Return the [X, Y] coordinate for the center point of the cell that contains the specified text.  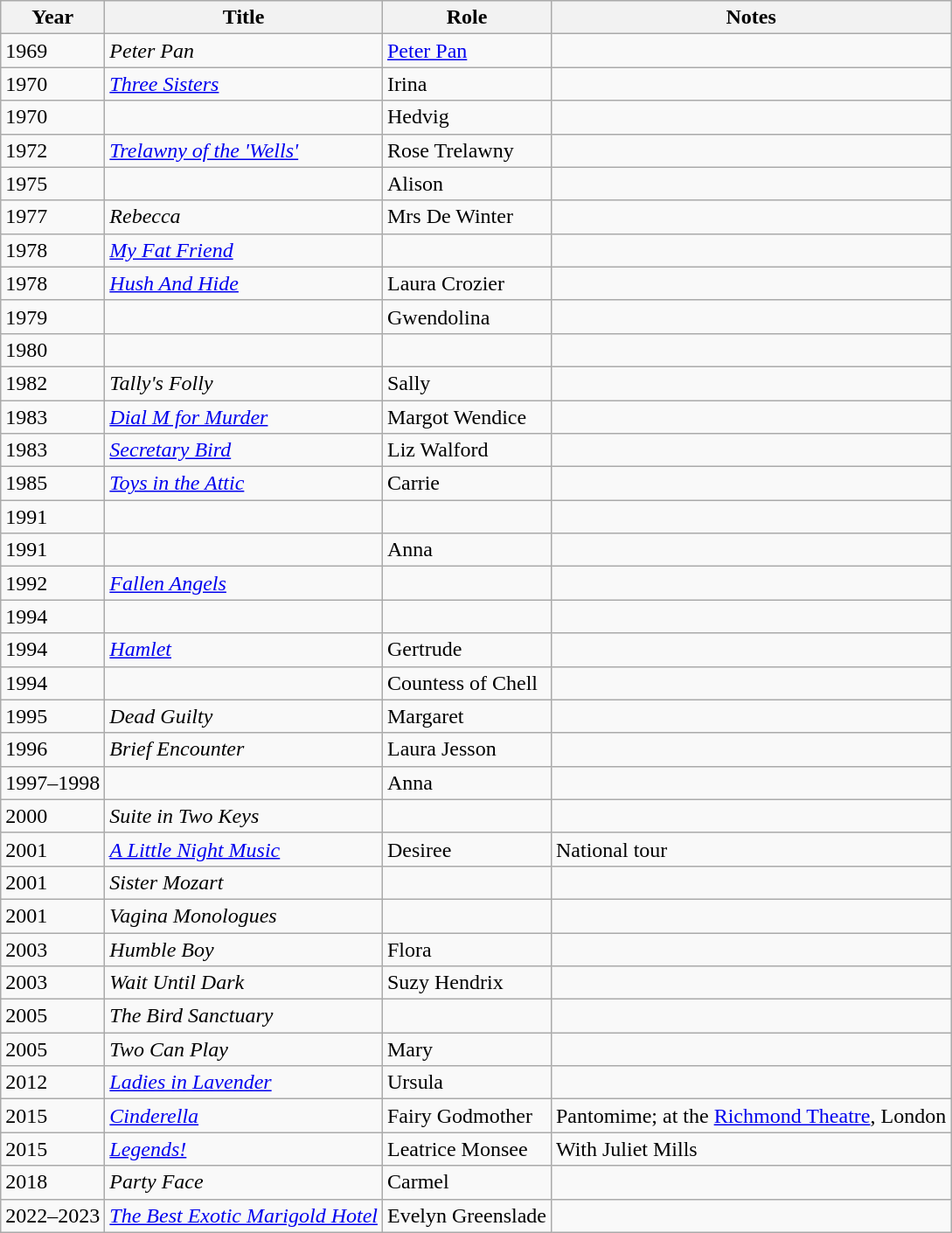
Dead Guilty [244, 716]
Wait Until Dark [244, 983]
Pantomime; at the Richmond Theatre, London [750, 1116]
The Bird Sanctuary [244, 1016]
Gertrude [467, 650]
2022–2023 [52, 1216]
1985 [52, 484]
Ursula [467, 1083]
1992 [52, 583]
Ladies in Lavender [244, 1083]
2018 [52, 1182]
Mary [467, 1049]
1982 [52, 383]
1969 [52, 51]
Role [467, 17]
National tour [750, 849]
1995 [52, 716]
Flora [467, 949]
Laura Jesson [467, 749]
Suite in Two Keys [244, 816]
Mrs De Winter [467, 217]
Countess of Chell [467, 683]
Sister Mozart [244, 882]
Three Sisters [244, 84]
A Little Night Music [244, 849]
1972 [52, 150]
Vagina Monologues [244, 916]
Irina [467, 84]
Fallen Angels [244, 583]
1975 [52, 184]
Gwendolina [467, 317]
Brief Encounter [244, 749]
The Best Exotic Marigold Hotel [244, 1216]
Hamlet [244, 650]
Dial M for Murder [244, 417]
Party Face [244, 1182]
Carrie [467, 484]
Year [52, 17]
Hedvig [467, 117]
Humble Boy [244, 949]
Sally [467, 383]
Secretary Bird [244, 450]
Margot Wendice [467, 417]
Title [244, 17]
Trelawny of the 'Wells' [244, 150]
Fairy Godmother [467, 1116]
1997–1998 [52, 783]
Suzy Hendrix [467, 983]
Laura Crozier [467, 283]
Leatrice Monsee [467, 1149]
1977 [52, 217]
With Juliet Mills [750, 1149]
1979 [52, 317]
2000 [52, 816]
Legends! [244, 1149]
Tally's Folly [244, 383]
Toys in the Attic [244, 484]
Rose Trelawny [467, 150]
2012 [52, 1083]
Notes [750, 17]
1996 [52, 749]
Alison [467, 184]
Desiree [467, 849]
My Fat Friend [244, 250]
Margaret [467, 716]
Hush And Hide [244, 283]
Rebecca [244, 217]
1980 [52, 350]
Cinderella [244, 1116]
Two Can Play [244, 1049]
Carmel [467, 1182]
Liz Walford [467, 450]
Evelyn Greenslade [467, 1216]
